Locate the cell with the specified text and output its [x, y] center coordinate. 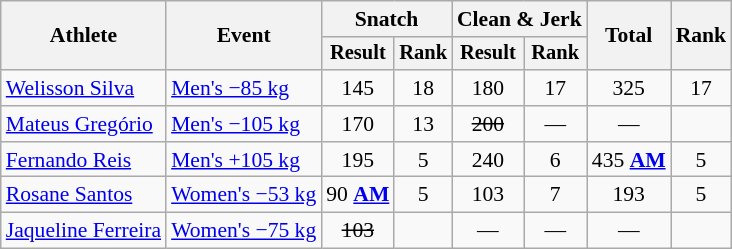
6 [556, 160]
Welisson Silva [84, 88]
Event [244, 36]
18 [423, 88]
200 [488, 124]
Athlete [84, 36]
Men's +105 kg [244, 160]
Jaqueline Ferreira [84, 231]
Men's −105 kg [244, 124]
325 [629, 88]
Rosane Santos [84, 195]
Men's −85 kg [244, 88]
Fernando Reis [84, 160]
Clean & Jerk [520, 19]
435 AM [629, 160]
240 [488, 160]
Mateus Gregório [84, 124]
170 [358, 124]
Snatch [386, 19]
145 [358, 88]
195 [358, 160]
193 [629, 195]
Total [629, 36]
7 [556, 195]
13 [423, 124]
Women's −53 kg [244, 195]
Women's −75 kg [244, 231]
90 AM [358, 195]
180 [488, 88]
